Provide the (X, Y) coordinate of the cell's center where the given text is located.  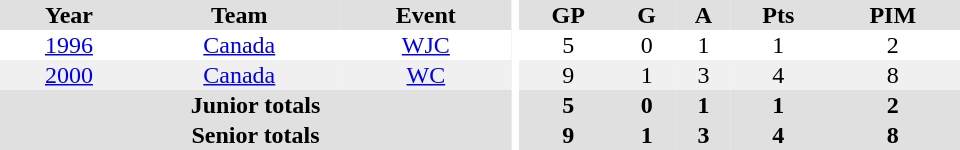
Pts (778, 15)
Senior totals (256, 135)
Team (240, 15)
2000 (69, 75)
Event (426, 15)
G (646, 15)
Junior totals (256, 105)
WC (426, 75)
Year (69, 15)
WJC (426, 45)
1996 (69, 45)
GP (568, 15)
A (704, 15)
PIM (893, 15)
